Provide the [x, y] coordinate of the cell's center where the given text is located.  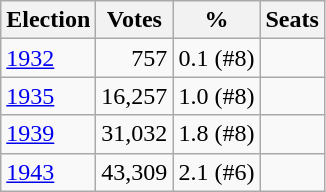
% [216, 20]
16,257 [134, 96]
2.1 (#6) [216, 172]
1935 [48, 96]
757 [134, 58]
Seats [292, 20]
1.8 (#8) [216, 134]
Election [48, 20]
0.1 (#8) [216, 58]
1.0 (#8) [216, 96]
31,032 [134, 134]
1943 [48, 172]
1932 [48, 58]
1939 [48, 134]
Votes [134, 20]
43,309 [134, 172]
